Pinpoint the cell where the given text exists, returning its [X, Y] midpoint coordinate. 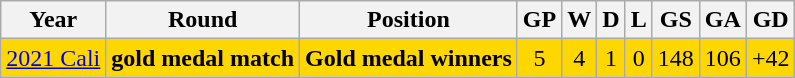
GD [770, 20]
GS [676, 20]
gold medal match [203, 58]
2021 Cali [54, 58]
4 [580, 58]
D [611, 20]
5 [539, 58]
GP [539, 20]
L [638, 20]
148 [676, 58]
+42 [770, 58]
0 [638, 58]
106 [722, 58]
GA [722, 20]
Year [54, 20]
Round [203, 20]
Gold medal winners [409, 58]
Position [409, 20]
W [580, 20]
1 [611, 58]
